Extract the (X, Y) coordinate from the center of the cell holding the provided text.  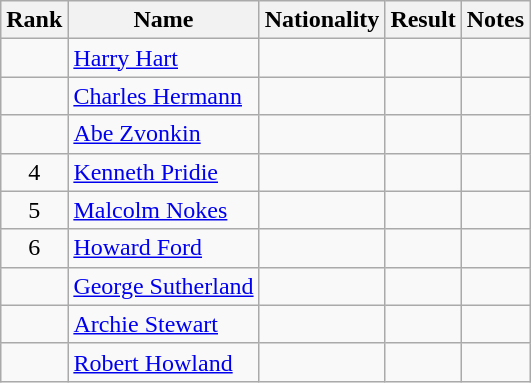
Abe Zvonkin (164, 134)
Howard Ford (164, 248)
Archie Stewart (164, 324)
Charles Hermann (164, 96)
5 (34, 210)
Kenneth Pridie (164, 172)
Rank (34, 20)
6 (34, 248)
Result (423, 20)
Harry Hart (164, 58)
Nationality (322, 20)
Notes (495, 20)
Robert Howland (164, 362)
4 (34, 172)
Malcolm Nokes (164, 210)
George Sutherland (164, 286)
Name (164, 20)
